Return [x, y] of the center of cell containing provided text 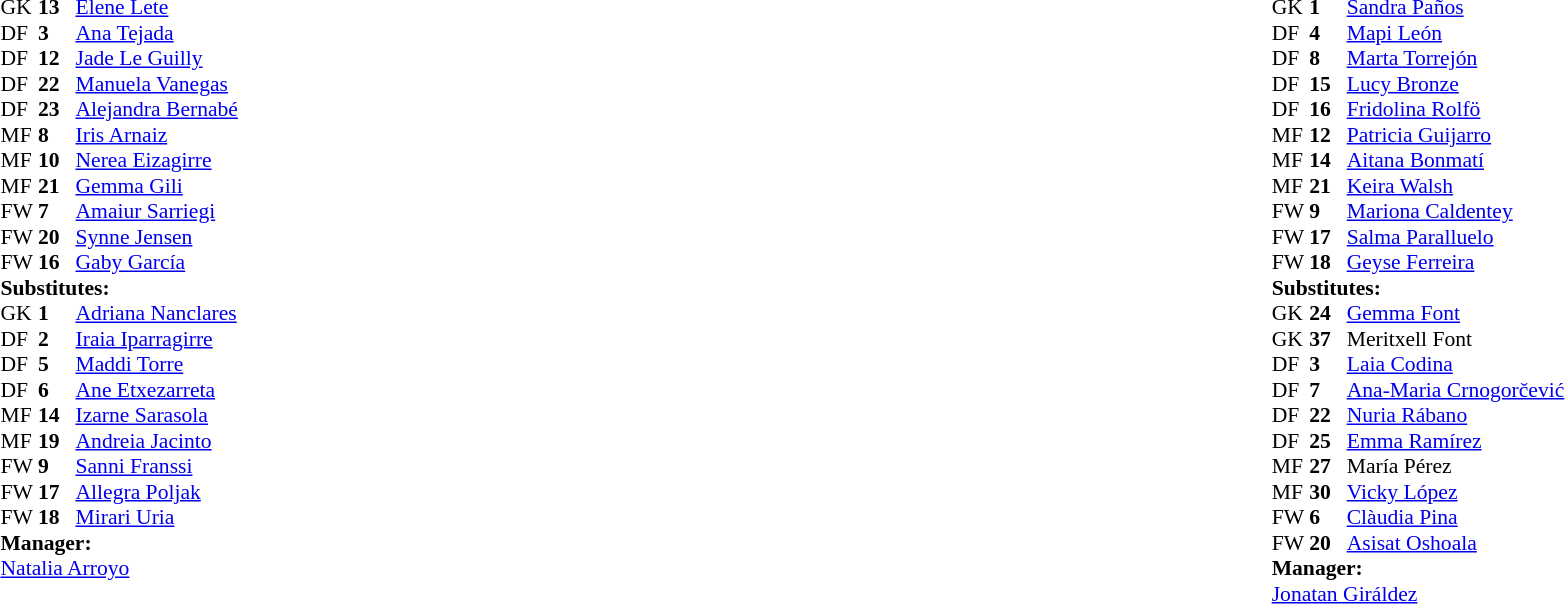
Lucy Bronze [1456, 84]
Nerea Eizagirre [157, 161]
5 [57, 365]
23 [57, 109]
Iris Arnaiz [157, 135]
Salma Paralluelo [1456, 237]
Andreia Jacinto [157, 441]
Izarne Sarasola [157, 415]
37 [1328, 339]
Clàudia Pina [1456, 517]
1 [57, 313]
10 [57, 161]
Meritxell Font [1456, 339]
Jade Le Guilly [157, 59]
Ana Tejada [157, 33]
Alejandra Bernabé [157, 109]
Gaby García [157, 263]
2 [57, 339]
Ane Etxezarreta [157, 390]
Mariona Caldentey [1456, 211]
Laia Codina [1456, 365]
Asisat Oshoala [1456, 543]
María Pérez [1456, 467]
4 [1328, 33]
24 [1328, 313]
Geyse Ferreira [1456, 263]
Patricia Guijarro [1456, 135]
30 [1328, 492]
Aitana Bonmatí [1456, 161]
Sanni Franssi [157, 467]
Amaiur Sarriegi [157, 211]
Mapi León [1456, 33]
Synne Jensen [157, 237]
15 [1328, 84]
27 [1328, 467]
Iraia Iparragirre [157, 339]
Nuria Rábano [1456, 415]
Adriana Nanclares [157, 313]
Allegra Poljak [157, 492]
Ana-Maria Crnogorčević [1456, 390]
Mirari Uria [157, 517]
Fridolina Rolfö [1456, 109]
Maddi Torre [157, 365]
Vicky López [1456, 492]
Natalia Arroyo [118, 569]
Keira Walsh [1456, 186]
19 [57, 441]
25 [1328, 441]
Marta Torrejón [1456, 59]
Emma Ramírez [1456, 441]
Gemma Gili [157, 186]
Gemma Font [1456, 313]
Manuela Vanegas [157, 84]
